Return [X, Y] of the center of cell containing provided text 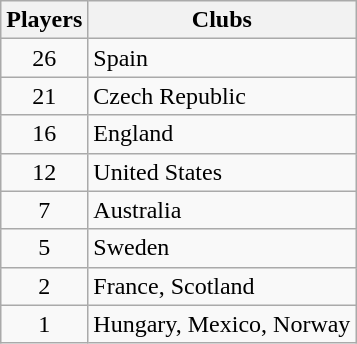
Hungary, Mexico, Norway [222, 324]
16 [44, 134]
5 [44, 248]
Sweden [222, 248]
1 [44, 324]
France, Scotland [222, 286]
United States [222, 172]
21 [44, 96]
Australia [222, 210]
England [222, 134]
Players [44, 20]
Czech Republic [222, 96]
2 [44, 286]
26 [44, 58]
7 [44, 210]
Clubs [222, 20]
12 [44, 172]
Spain [222, 58]
